Pinpoint the cell where the given text exists, returning its [x, y] midpoint coordinate. 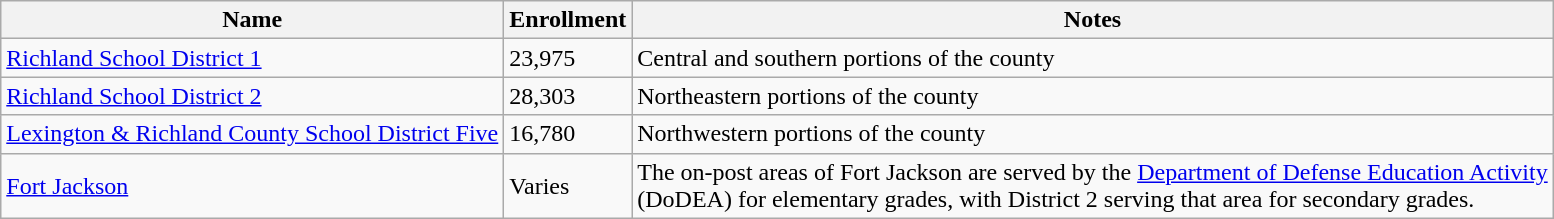
23,975 [568, 58]
Richland School District 2 [252, 96]
Varies [568, 186]
16,780 [568, 134]
Central and southern portions of the county [1092, 58]
Name [252, 20]
Lexington & Richland County School District Five [252, 134]
Northeastern portions of the county [1092, 96]
Fort Jackson [252, 186]
Northwestern portions of the county [1092, 134]
Notes [1092, 20]
Richland School District 1 [252, 58]
Enrollment [568, 20]
28,303 [568, 96]
